Return (X, Y) of the center of cell containing provided text 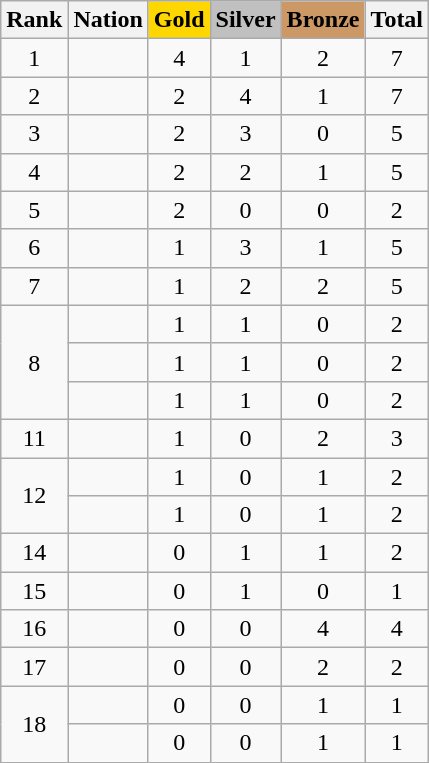
Nation (108, 20)
Total (397, 20)
12 (34, 496)
11 (34, 438)
Rank (34, 20)
Silver (246, 20)
8 (34, 362)
18 (34, 724)
Gold (179, 20)
15 (34, 591)
17 (34, 667)
Bronze (323, 20)
14 (34, 553)
6 (34, 248)
16 (34, 629)
